For the text-containing cell, return its midpoint in [x, y] coordinate format. 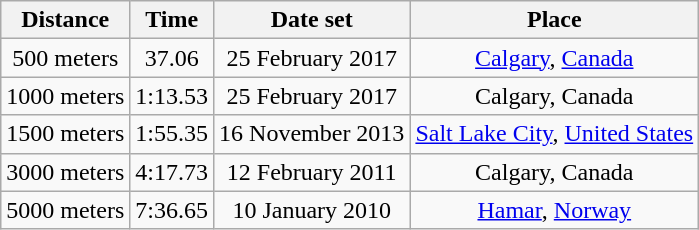
Hamar, Norway [554, 210]
5000 meters [66, 210]
37.06 [172, 58]
Place [554, 20]
Date set [312, 20]
500 meters [66, 58]
16 November 2013 [312, 134]
10 January 2010 [312, 210]
Distance [66, 20]
4:17.73 [172, 172]
1:55.35 [172, 134]
1500 meters [66, 134]
12 February 2011 [312, 172]
1000 meters [66, 96]
1:13.53 [172, 96]
Time [172, 20]
3000 meters [66, 172]
7:36.65 [172, 210]
Salt Lake City, United States [554, 134]
